Pinpoint the cell where the given text exists, returning its [x, y] midpoint coordinate. 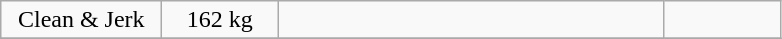
Clean & Jerk [82, 20]
162 kg [220, 20]
